Provide the [x, y] coordinate of the cell's center where the given text is located.  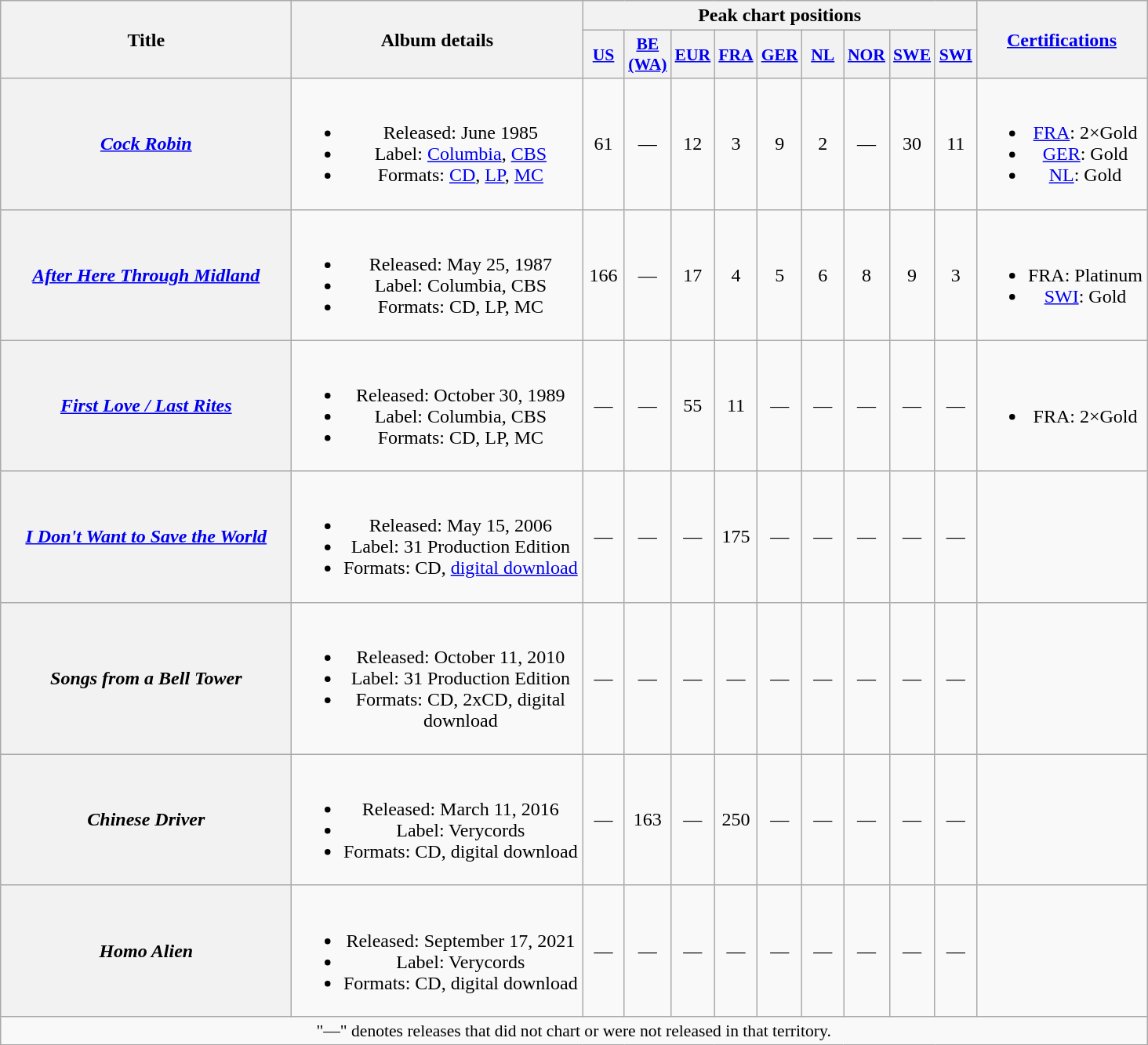
175 [736, 536]
After Here Through Midland [146, 274]
4 [736, 274]
8 [866, 274]
Released: October 11, 2010Label: 31 Production EditionFormats: CD, 2xCD, digital download [438, 678]
17 [692, 274]
NL [823, 55]
BE (WA) [648, 55]
Songs from a Bell Tower [146, 678]
Released: June 1985Label: Columbia, CBSFormats: CD, LP, MC [438, 144]
SWI [955, 55]
NOR [866, 55]
30 [912, 144]
Released: September 17, 2021Label: VerycordsFormats: CD, digital download [438, 950]
First Love / Last Rites [146, 406]
FRA: PlatinumSWI: Gold [1062, 274]
I Don't Want to Save the World [146, 536]
US [604, 55]
250 [736, 820]
55 [692, 406]
6 [823, 274]
Title [146, 39]
Album details [438, 39]
Homo Alien [146, 950]
EUR [692, 55]
FRA: 2×Gold [1062, 406]
Certifications [1062, 39]
FRA: 2×GoldGER: GoldNL: Gold [1062, 144]
"—" denotes releases that did not chart or were not released in that territory. [574, 1030]
Chinese Driver [146, 820]
Released: May 25, 1987Label: Columbia, CBSFormats: CD, LP, MC [438, 274]
Released: October 30, 1989Label: Columbia, CBSFormats: CD, LP, MC [438, 406]
Released: March 11, 2016Label: VerycordsFormats: CD, digital download [438, 820]
SWE [912, 55]
FRA [736, 55]
Released: May 15, 2006Label: 31 Production EditionFormats: CD, digital download [438, 536]
166 [604, 274]
163 [648, 820]
12 [692, 144]
5 [779, 274]
Peak chart positions [779, 16]
2 [823, 144]
61 [604, 144]
Cock Robin [146, 144]
GER [779, 55]
